Scan for the cell matching the given text and deliver its [x, y] coordinate at center. 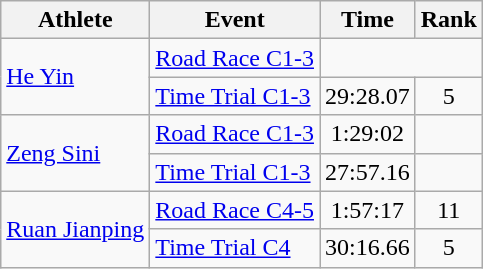
27:57.16 [368, 172]
11 [448, 210]
1:29:02 [368, 134]
Time [368, 20]
Ruan Jianping [76, 229]
Zeng Sini [76, 153]
30:16.66 [368, 248]
He Yin [76, 77]
1:57:17 [368, 210]
29:28.07 [368, 96]
Event [235, 20]
Rank [448, 20]
Time Trial C4 [235, 248]
Road Race C4-5 [235, 210]
Athlete [76, 20]
